From the cell containing the given text, extract its center point as [x, y] coordinate. 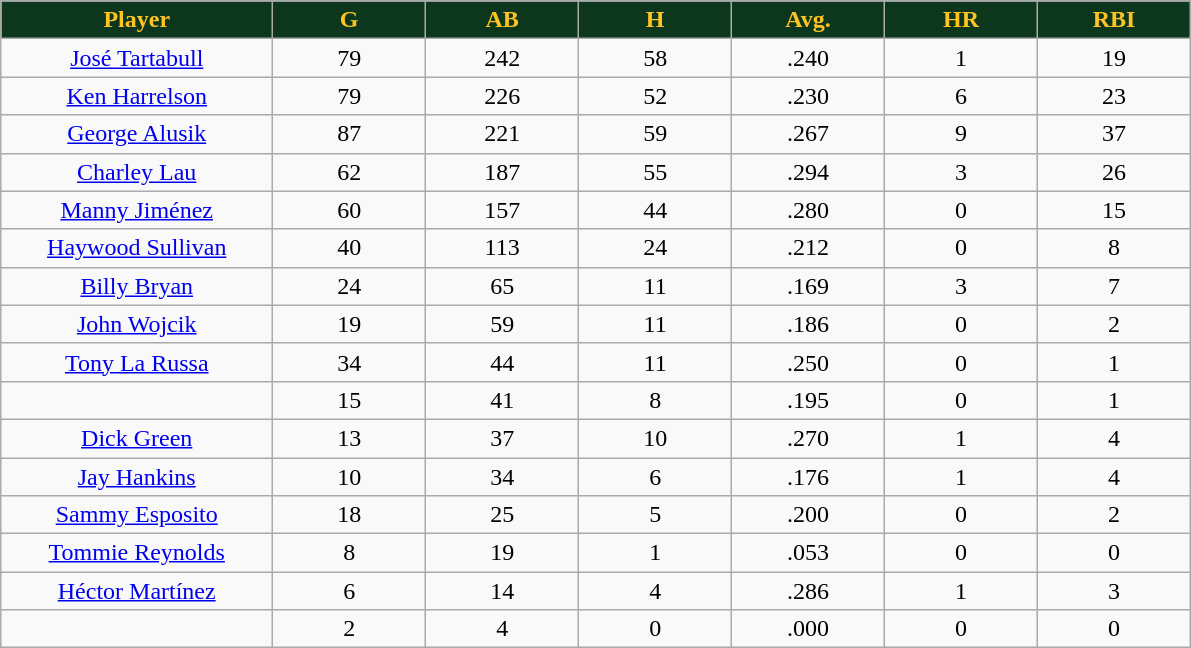
7 [1114, 286]
HR [962, 20]
18 [350, 515]
60 [350, 210]
AB [502, 20]
13 [350, 438]
.250 [808, 362]
John Wojcik [137, 324]
Dick Green [137, 438]
52 [656, 96]
14 [502, 591]
.280 [808, 210]
Ken Harrelson [137, 96]
Héctor Martínez [137, 591]
.240 [808, 58]
40 [350, 248]
.200 [808, 515]
26 [1114, 172]
Billy Bryan [137, 286]
.176 [808, 477]
H [656, 20]
Tony La Russa [137, 362]
George Alusik [137, 134]
Avg. [808, 20]
62 [350, 172]
5 [656, 515]
65 [502, 286]
Tommie Reynolds [137, 553]
55 [656, 172]
Jay Hankins [137, 477]
Manny Jiménez [137, 210]
221 [502, 134]
Player [137, 20]
G [350, 20]
187 [502, 172]
87 [350, 134]
9 [962, 134]
242 [502, 58]
157 [502, 210]
113 [502, 248]
.053 [808, 553]
.294 [808, 172]
226 [502, 96]
.212 [808, 248]
RBI [1114, 20]
.000 [808, 629]
58 [656, 58]
José Tartabull [137, 58]
.270 [808, 438]
Haywood Sullivan [137, 248]
.286 [808, 591]
.195 [808, 400]
Charley Lau [137, 172]
.169 [808, 286]
Sammy Esposito [137, 515]
41 [502, 400]
.267 [808, 134]
23 [1114, 96]
.186 [808, 324]
25 [502, 515]
.230 [808, 96]
